Output the [x, y] coordinate of the center of the cell containing the given text.  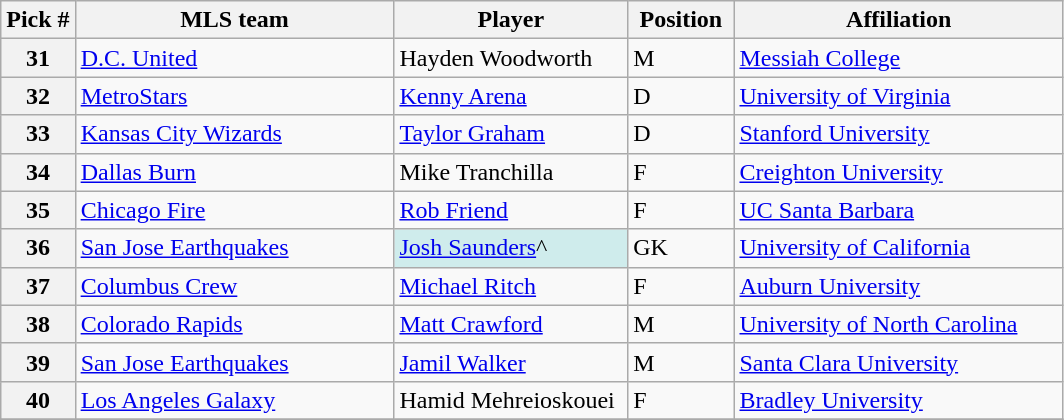
Messiah College [898, 58]
35 [38, 210]
Santa Clara University [898, 362]
Mike Tranchilla [511, 172]
Affiliation [898, 20]
Jamil Walker [511, 362]
39 [38, 362]
Los Angeles Galaxy [234, 400]
UC Santa Barbara [898, 210]
Kenny Arena [511, 96]
Taylor Graham [511, 134]
MetroStars [234, 96]
Stanford University [898, 134]
38 [38, 324]
32 [38, 96]
GK [681, 248]
Kansas City Wizards [234, 134]
33 [38, 134]
D.C. United [234, 58]
40 [38, 400]
Michael Ritch [511, 286]
Columbus Crew [234, 286]
Bradley University [898, 400]
Player [511, 20]
37 [38, 286]
University of North Carolina [898, 324]
Creighton University [898, 172]
MLS team [234, 20]
Rob Friend [511, 210]
34 [38, 172]
36 [38, 248]
Dallas Burn [234, 172]
Matt Crawford [511, 324]
Chicago Fire [234, 210]
University of California [898, 248]
Hamid Mehreioskouei [511, 400]
University of Virginia [898, 96]
31 [38, 58]
Hayden Woodworth [511, 58]
Colorado Rapids [234, 324]
Josh Saunders^ [511, 248]
Position [681, 20]
Pick # [38, 20]
Auburn University [898, 286]
